Identify which cell holds the provided text, then report its (X, Y) central coordinate. 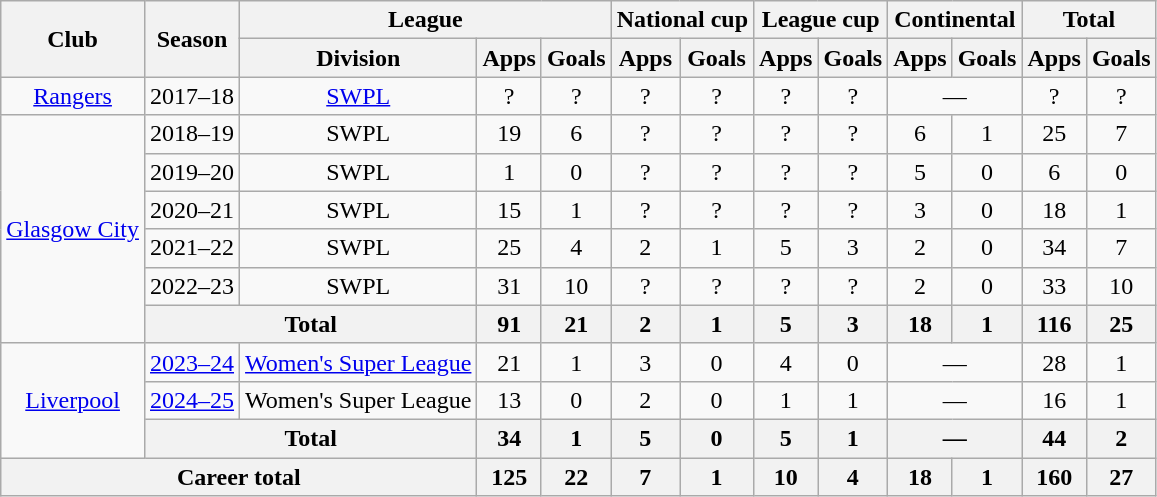
2021–22 (192, 248)
125 (509, 477)
160 (1054, 477)
2019–20 (192, 172)
31 (509, 286)
2024–25 (192, 400)
19 (509, 134)
2018–19 (192, 134)
2017–18 (192, 96)
2020–21 (192, 210)
Career total (239, 477)
116 (1054, 324)
Rangers (73, 96)
15 (509, 210)
33 (1054, 286)
Club (73, 39)
27 (1121, 477)
22 (576, 477)
Division (358, 58)
16 (1054, 400)
2023–24 (192, 362)
League cup (821, 20)
91 (509, 324)
13 (509, 400)
Glasgow City (73, 229)
League (426, 20)
Season (192, 39)
44 (1054, 438)
National cup (682, 20)
28 (1054, 362)
Liverpool (73, 400)
2022–23 (192, 286)
Continental (955, 20)
